Output the [x, y] coordinate of the center of the cell containing the given text.  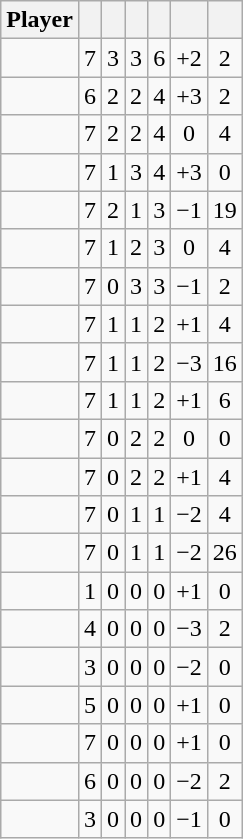
26 [224, 553]
Player [40, 20]
+2 [190, 58]
5 [90, 705]
16 [224, 362]
19 [224, 210]
